Identify which cell holds the provided text, then report its (X, Y) central coordinate. 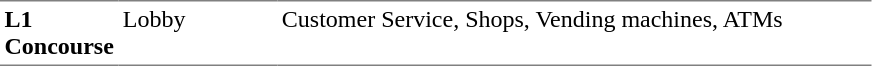
L1Concourse (59, 33)
Customer Service, Shops, Vending machines, ATMs (574, 33)
Lobby (198, 33)
